Return [X, Y] of the center of cell containing provided text 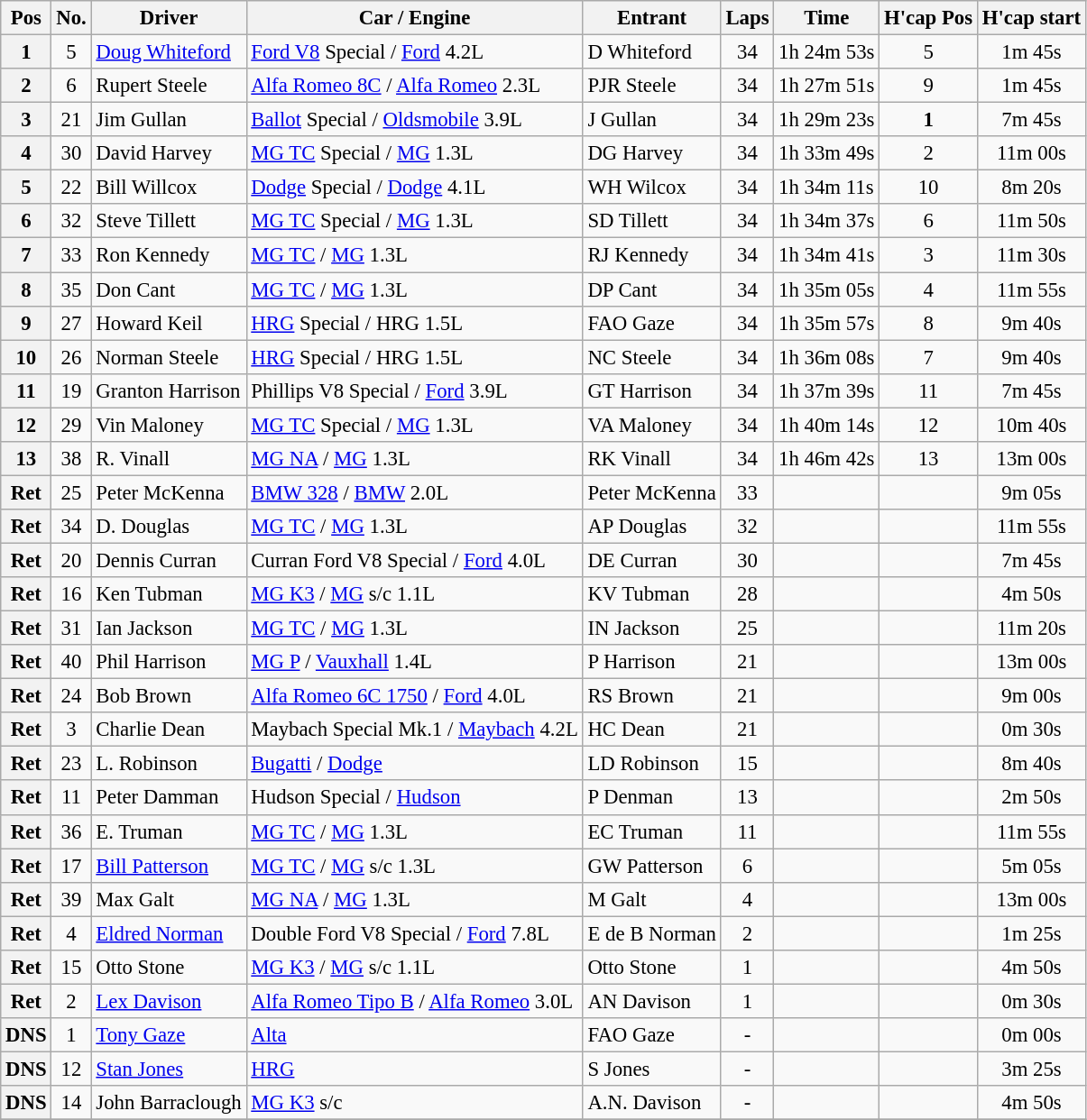
RK Vinall [651, 459]
Jim Gullan [169, 120]
8m 40s [1031, 764]
D Whiteford [651, 52]
Maybach Special Mk.1 / Maybach 4.2L [415, 730]
A.N. Davison [651, 1103]
P Denman [651, 798]
22 [71, 188]
John Barraclough [169, 1103]
Steve Tillett [169, 221]
Ballot Special / Oldsmobile 3.9L [415, 120]
Granton Harrison [169, 390]
1h 36m 08s [826, 357]
11m 00s [1031, 153]
20 [71, 560]
David Harvey [169, 153]
29 [71, 425]
S Jones [651, 1069]
GW Patterson [651, 866]
P Harrison [651, 662]
Bugatti / Dodge [415, 764]
WH Wilcox [651, 188]
BMW 328 / BMW 2.0L [415, 492]
DG Harvey [651, 153]
SD Tillett [651, 221]
L. Robinson [169, 764]
40 [71, 662]
Lex Davison [169, 1001]
11m 30s [1031, 255]
Stan Jones [169, 1069]
28 [747, 594]
D. Douglas [169, 527]
1h 35m 57s [826, 323]
1h 34m 41s [826, 255]
IN Jackson [651, 629]
Bob Brown [169, 696]
Don Cant [169, 289]
Bill Willcox [169, 188]
1h 40m 14s [826, 425]
1h 46m 42s [826, 459]
Vin Maloney [169, 425]
1m 25s [1031, 933]
17 [71, 866]
Alta [415, 1035]
EC Truman [651, 831]
PJR Steele [651, 86]
Alfa Romeo 8C / Alfa Romeo 2.3L [415, 86]
H'cap start [1031, 18]
M Galt [651, 899]
AP Douglas [651, 527]
Howard Keil [169, 323]
26 [71, 357]
R. Vinall [169, 459]
Curran Ford V8 Special / Ford 4.0L [415, 560]
36 [71, 831]
23 [71, 764]
Time [826, 18]
24 [71, 696]
Dennis Curran [169, 560]
1h 24m 53s [826, 52]
Pos [26, 18]
5m 05s [1031, 866]
HC Dean [651, 730]
1h 34m 37s [826, 221]
RS Brown [651, 696]
Entrant [651, 18]
NC Steele [651, 357]
VA Maloney [651, 425]
11m 50s [1031, 221]
Phillips V8 Special / Ford 3.9L [415, 390]
Hudson Special / Hudson [415, 798]
MG TC / MG s/c 1.3L [415, 866]
Tony Gaze [169, 1035]
1h 33m 49s [826, 153]
1h 34m 11s [826, 188]
Norman Steele [169, 357]
35 [71, 289]
1h 27m 51s [826, 86]
10m 40s [1031, 425]
E de B Norman [651, 933]
1h 29m 23s [826, 120]
KV Tubman [651, 594]
0m 00s [1031, 1035]
Charlie Dean [169, 730]
Peter Damman [169, 798]
Laps [747, 18]
Ian Jackson [169, 629]
38 [71, 459]
DE Curran [651, 560]
9m 00s [1031, 696]
Driver [169, 18]
GT Harrison [651, 390]
Double Ford V8 Special / Ford 7.8L [415, 933]
31 [71, 629]
MG K3 s/c [415, 1103]
19 [71, 390]
AN Davison [651, 1001]
E. Truman [169, 831]
HRG [415, 1069]
1h 35m 05s [826, 289]
16 [71, 594]
Max Galt [169, 899]
Doug Whiteford [169, 52]
Eldred Norman [169, 933]
Phil Harrison [169, 662]
14 [71, 1103]
3m 25s [1031, 1069]
39 [71, 899]
27 [71, 323]
9m 05s [1031, 492]
LD Robinson [651, 764]
MG P / Vauxhall 1.4L [415, 662]
Alfa Romeo 6C 1750 / Ford 4.0L [415, 696]
RJ Kennedy [651, 255]
1h 37m 39s [826, 390]
Alfa Romeo Tipo B / Alfa Romeo 3.0L [415, 1001]
Rupert Steele [169, 86]
11m 20s [1031, 629]
DP Cant [651, 289]
8m 20s [1031, 188]
Car / Engine [415, 18]
Bill Patterson [169, 866]
Ford V8 Special / Ford 4.2L [415, 52]
J Gullan [651, 120]
H'cap Pos [929, 18]
2m 50s [1031, 798]
No. [71, 18]
Ken Tubman [169, 594]
Dodge Special / Dodge 4.1L [415, 188]
Ron Kennedy [169, 255]
